Search for the cell housing the specified text and yield its [x, y] center coordinate. 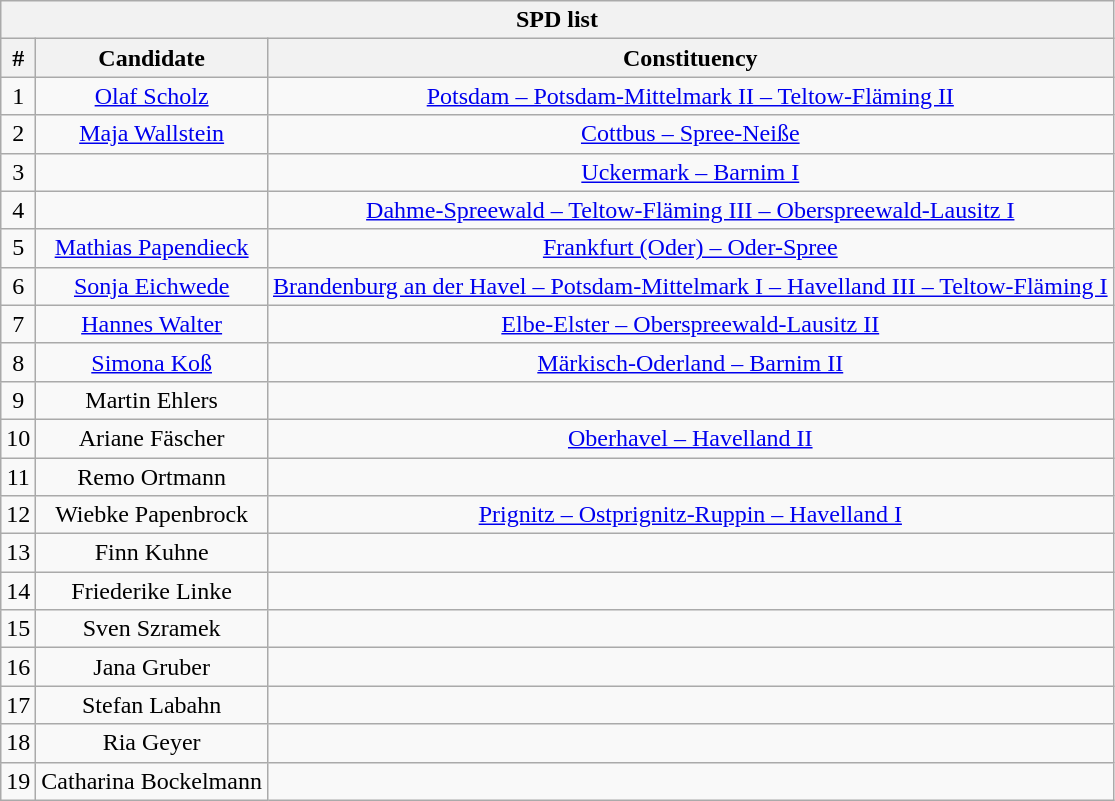
Jana Gruber [152, 667]
6 [18, 286]
2 [18, 134]
Remo Ortmann [152, 477]
Mathias Papendieck [152, 248]
16 [18, 667]
Prignitz – Ostprignitz-Ruppin – Havelland I [690, 515]
Hannes Walter [152, 324]
15 [18, 629]
Catharina Bockelmann [152, 781]
12 [18, 515]
3 [18, 172]
# [18, 58]
Olaf Scholz [152, 96]
Elbe-Elster – Oberspreewald-Lausitz II [690, 324]
17 [18, 705]
Cottbus – Spree-Neiße [690, 134]
Oberhavel – Havelland II [690, 438]
Sonja Eichwede [152, 286]
Uckermark – Barnim I [690, 172]
Märkisch-Oderland – Barnim II [690, 362]
10 [18, 438]
19 [18, 781]
9 [18, 400]
Brandenburg an der Havel – Potsdam-Mittelmark I – Havelland III – Teltow-Fläming I [690, 286]
5 [18, 248]
Sven Szramek [152, 629]
Ariane Fäscher [152, 438]
18 [18, 743]
7 [18, 324]
SPD list [557, 20]
Constituency [690, 58]
Martin Ehlers [152, 400]
4 [18, 210]
Frankfurt (Oder) – Oder-Spree [690, 248]
8 [18, 362]
Wiebke Papenbrock [152, 515]
Candidate [152, 58]
Finn Kuhne [152, 553]
14 [18, 591]
Stefan Labahn [152, 705]
Ria Geyer [152, 743]
Simona Koß [152, 362]
Maja Wallstein [152, 134]
Potsdam – Potsdam-Mittelmark II – Teltow-Fläming II [690, 96]
13 [18, 553]
Dahme-Spreewald – Teltow-Fläming III – Oberspreewald-Lausitz I [690, 210]
Friederike Linke [152, 591]
1 [18, 96]
11 [18, 477]
